Scan for the cell matching the given text and deliver its (X, Y) coordinate at center. 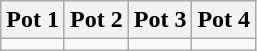
Pot 2 (96, 20)
Pot 1 (33, 20)
Pot 4 (224, 20)
Pot 3 (160, 20)
